Pinpoint the cell where the given text exists, returning its (X, Y) midpoint coordinate. 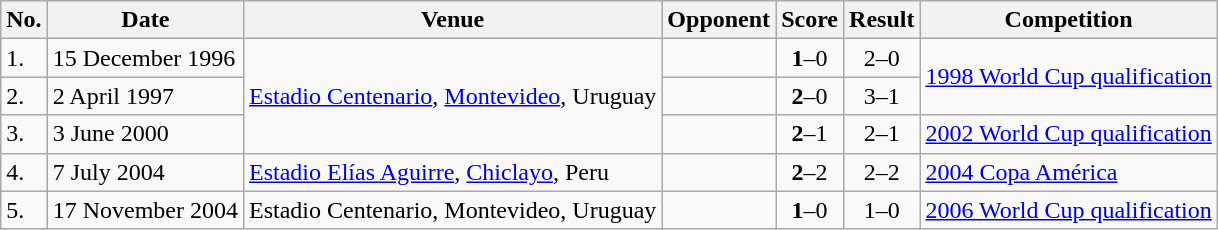
3 June 2000 (145, 134)
1. (24, 58)
1998 World Cup qualification (1068, 77)
3. (24, 134)
15 December 1996 (145, 58)
2006 World Cup qualification (1068, 210)
3–1 (882, 96)
2. (24, 96)
Competition (1068, 20)
Date (145, 20)
2 April 1997 (145, 96)
4. (24, 172)
5. (24, 210)
Result (882, 20)
17 November 2004 (145, 210)
Opponent (719, 20)
Estadio Elías Aguirre, Chiclayo, Peru (453, 172)
Venue (453, 20)
No. (24, 20)
2002 World Cup qualification (1068, 134)
7 July 2004 (145, 172)
2004 Copa América (1068, 172)
Score (810, 20)
